Provide the [X, Y] coordinate of the cell's center where the given text is located.  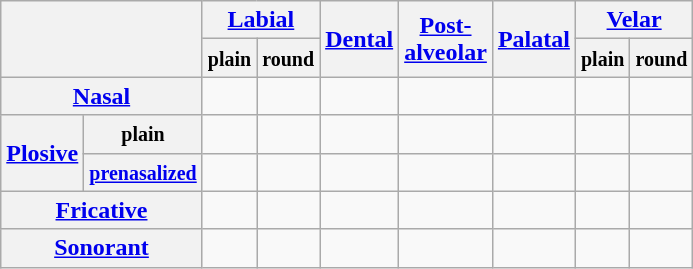
Velar [634, 20]
Nasal [102, 96]
Palatal [534, 39]
Fricative [102, 210]
Sonorant [102, 248]
Labial [260, 20]
Plosive [42, 153]
prenasalized [143, 172]
Dental [360, 39]
Post-alveolar [446, 39]
